Return the (x, y) coordinate for the center point of the cell that contains the specified text.  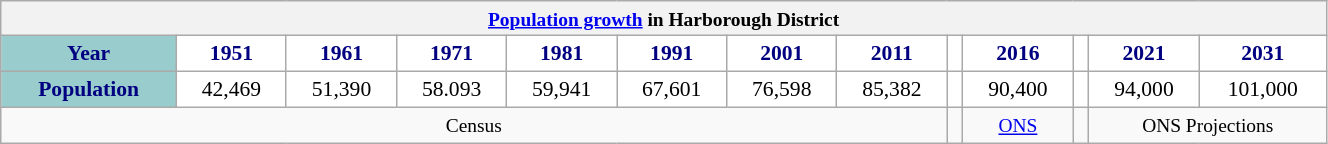
Year (89, 54)
2031 (1262, 54)
59,941 (562, 90)
2001 (782, 54)
85,382 (892, 90)
1991 (672, 54)
ONS Projections (1208, 126)
Population growth in Harborough District (664, 18)
2016 (1018, 54)
90,400 (1018, 90)
101,000 (1262, 90)
94,000 (1144, 90)
51,390 (341, 90)
2011 (892, 54)
1981 (562, 54)
2021 (1144, 54)
76,598 (782, 90)
58.093 (452, 90)
1951 (231, 54)
ONS (1018, 126)
1961 (341, 54)
1971 (452, 54)
42,469 (231, 90)
67,601 (672, 90)
Census (474, 126)
Population (89, 90)
